Identify which cell holds the provided text, then report its [x, y] central coordinate. 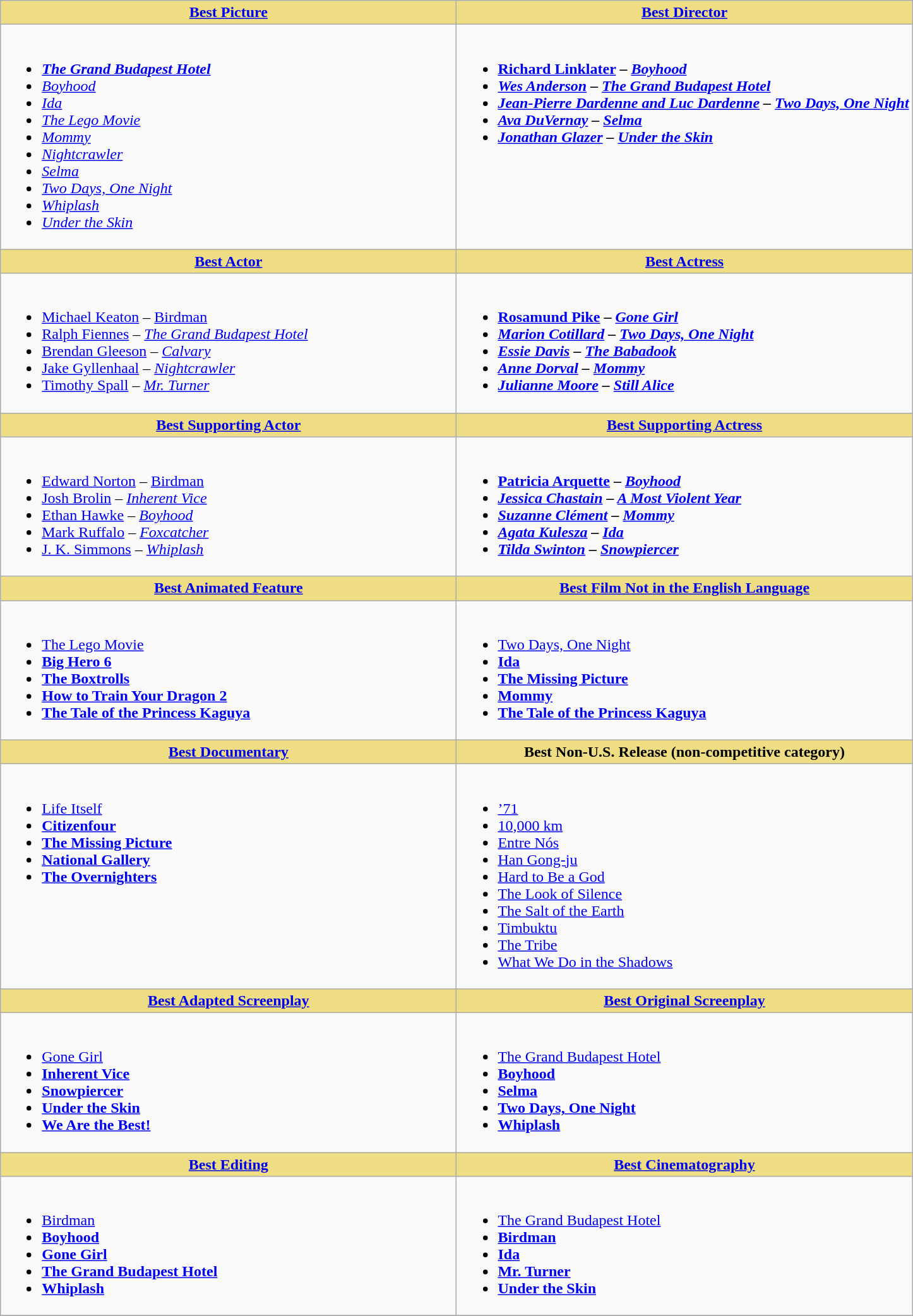
Best Supporting Actor [229, 425]
Best Picture [229, 13]
Best Actor [229, 261]
Best Film Not in the English Language [684, 588]
Best Cinematography [684, 1165]
Best Animated Feature [229, 588]
Rosamund Pike – Gone GirlMarion Cotillard – Two Days, One NightEssie Davis – The BabadookAnne Dorval – MommyJulianne Moore – Still Alice [684, 343]
Michael Keaton – BirdmanRalph Fiennes – The Grand Budapest HotelBrendan Gleeson – CalvaryJake Gyllenhaal – NightcrawlerTimothy Spall – Mr. Turner [229, 343]
Best Adapted Screenplay [229, 1000]
Best Non-U.S. Release (non-competitive category) [684, 752]
Best Director [684, 13]
Life ItselfCitizenfourThe Missing PictureNational GalleryThe Overnighters [229, 876]
Best Original Screenplay [684, 1000]
Best Actress [684, 261]
Best Editing [229, 1165]
Best Documentary [229, 752]
’7110,000 kmEntre NósHan Gong-juHard to Be a GodThe Look of SilenceThe Salt of the EarthTimbuktuThe TribeWhat We Do in the Shadows [684, 876]
The Grand Budapest HotelBirdmanIdaMr. TurnerUnder the Skin [684, 1246]
The Grand Budapest HotelBoyhoodIdaThe Lego MovieMommyNightcrawlerSelmaTwo Days, One NightWhiplashUnder the Skin [229, 137]
Edward Norton – BirdmanJosh Brolin – Inherent ViceEthan Hawke – BoyhoodMark Ruffalo – FoxcatcherJ. K. Simmons – Whiplash [229, 506]
The Lego MovieBig Hero 6The BoxtrollsHow to Train Your Dragon 2The Tale of the Princess Kaguya [229, 670]
The Grand Budapest HotelBoyhoodSelmaTwo Days, One NightWhiplash [684, 1082]
Best Supporting Actress [684, 425]
BirdmanBoyhoodGone GirlThe Grand Budapest HotelWhiplash [229, 1246]
Gone GirlInherent ViceSnowpiercerUnder the SkinWe Are the Best! [229, 1082]
Two Days, One NightIdaThe Missing PictureMommyThe Tale of the Princess Kaguya [684, 670]
Patricia Arquette – BoyhoodJessica Chastain – A Most Violent YearSuzanne Clément – MommyAgata Kulesza – IdaTilda Swinton – Snowpiercer [684, 506]
